Find where the given text appears and provide that cell's center as [X, Y] coordinate. 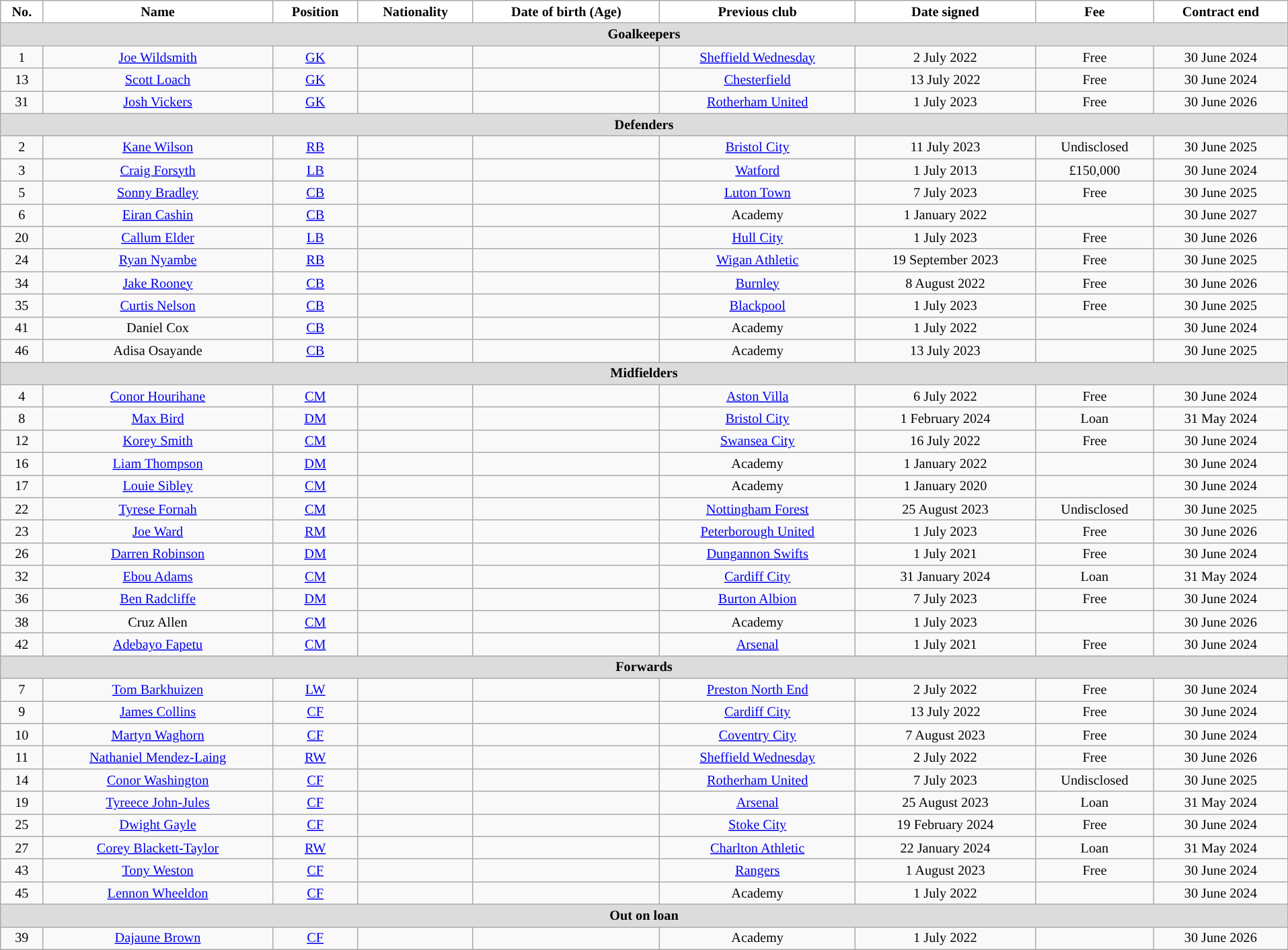
Peterborough United [757, 531]
Joe Wildsmith [157, 56]
Position [315, 11]
Swansea City [757, 441]
14 [22, 780]
Dajaune Brown [157, 938]
Wigan Athletic [757, 260]
Corey Blackett-Taylor [157, 848]
Josh Vickers [157, 102]
Forwards [644, 667]
13 July 2023 [945, 350]
Contract end [1220, 11]
23 [22, 531]
No. [22, 11]
6 July 2022 [945, 396]
LW [315, 690]
12 [22, 441]
Ben Radcliffe [157, 599]
Ryan Nyambe [157, 260]
Tyrese Fornah [157, 509]
Joe Ward [157, 531]
2 [22, 147]
Conor Washington [157, 780]
27 [22, 848]
1 August 2023 [945, 870]
Nathaniel Mendez-Laing [157, 757]
3 [22, 170]
31 [22, 102]
Eiran Cashin [157, 215]
13 [22, 79]
24 [22, 260]
Lennon Wheeldon [157, 893]
22 [22, 509]
Date signed [945, 11]
41 [22, 328]
16 July 2022 [945, 441]
Liam Thompson [157, 463]
34 [22, 283]
Chesterfield [757, 79]
36 [22, 599]
Hull City [757, 237]
Adebayo Fapetu [157, 644]
19 September 2023 [945, 260]
1 July 2013 [945, 170]
19 [22, 803]
Blackpool [757, 305]
39 [22, 938]
32 [22, 576]
31 January 2024 [945, 576]
10 [22, 735]
Curtis Nelson [157, 305]
7 August 2023 [945, 735]
Korey Smith [157, 441]
Previous club [757, 11]
1 January 2020 [945, 486]
Sonny Bradley [157, 192]
4 [22, 396]
11 July 2023 [945, 147]
Nationality [416, 11]
Darren Robinson [157, 554]
19 February 2024 [945, 825]
Cruz Allen [157, 622]
James Collins [157, 712]
Luton Town [757, 192]
Craig Forsyth [157, 170]
Tyreece John-Jules [157, 803]
9 [22, 712]
8 [22, 418]
Out on loan [644, 916]
Kane Wilson [157, 147]
Charlton Athletic [757, 848]
£150,000 [1094, 170]
17 [22, 486]
8 August 2022 [945, 283]
Scott Loach [157, 79]
35 [22, 305]
43 [22, 870]
Coventry City [757, 735]
26 [22, 554]
Goalkeepers [644, 34]
Fee [1094, 11]
Dungannon Swifts [757, 554]
Ebou Adams [157, 576]
Nottingham Forest [757, 509]
Max Bird [157, 418]
Tony Weston [157, 870]
Preston North End [757, 690]
Name [157, 11]
RM [315, 531]
Tom Barkhuizen [157, 690]
Adisa Osayande [157, 350]
Dwight Gayle [157, 825]
Stoke City [757, 825]
Louie Sibley [157, 486]
6 [22, 215]
Callum Elder [157, 237]
22 January 2024 [945, 848]
1 February 2024 [945, 418]
Jake Rooney [157, 283]
11 [22, 757]
16 [22, 463]
42 [22, 644]
Date of birth (Age) [566, 11]
Burton Albion [757, 599]
45 [22, 893]
Aston Villa [757, 396]
20 [22, 237]
Conor Hourihane [157, 396]
7 [22, 690]
Midfielders [644, 373]
Burnley [757, 283]
30 June 2027 [1220, 215]
Defenders [644, 124]
1 [22, 56]
Daniel Cox [157, 328]
5 [22, 192]
Watford [757, 170]
25 [22, 825]
38 [22, 622]
Rangers [757, 870]
Martyn Waghorn [157, 735]
46 [22, 350]
